Find where the given text appears and provide that cell's center as (X, Y) coordinate. 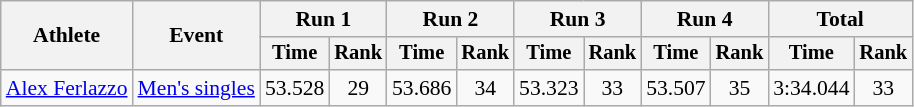
Run 3 (578, 19)
53.686 (422, 88)
Alex Ferlazzo (67, 88)
Total (840, 19)
Athlete (67, 36)
3:34.044 (811, 88)
35 (740, 88)
53.528 (294, 88)
Run 4 (704, 19)
Run 1 (324, 19)
34 (485, 88)
Event (196, 36)
Run 2 (450, 19)
53.323 (548, 88)
29 (358, 88)
53.507 (676, 88)
Men's singles (196, 88)
